Locate the cell with the specified text and output its (X, Y) center coordinate. 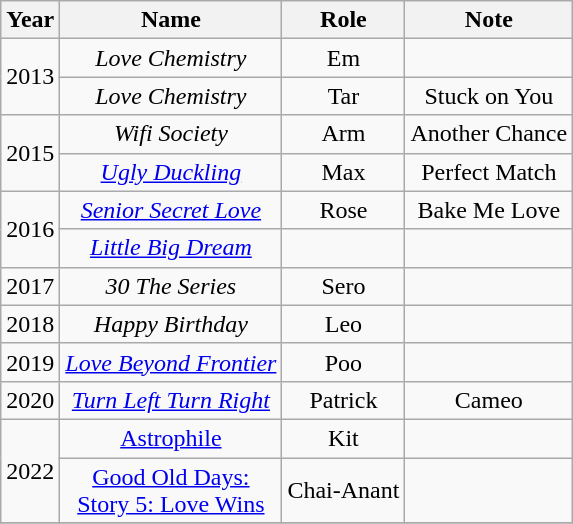
Rose (344, 210)
Arm (344, 134)
2019 (30, 362)
Turn Left Turn Right (171, 400)
Perfect Match (489, 172)
Happy Birthday (171, 324)
Leo (344, 324)
Max (344, 172)
Em (344, 58)
Note (489, 20)
2022 (30, 470)
Wifi Society (171, 134)
Kit (344, 438)
Poo (344, 362)
Sero (344, 286)
2020 (30, 400)
2017 (30, 286)
2015 (30, 153)
Role (344, 20)
Chai-Anant (344, 490)
Love Beyond Frontier (171, 362)
2016 (30, 229)
Ugly Duckling (171, 172)
Tar (344, 96)
Name (171, 20)
Cameo (489, 400)
Little Big Dream (171, 248)
Another Chance (489, 134)
Year (30, 20)
Senior Secret Love (171, 210)
30 The Series (171, 286)
2018 (30, 324)
Good Old Days:Story 5: Love Wins (171, 490)
Patrick (344, 400)
Bake Me Love (489, 210)
Astrophile (171, 438)
2013 (30, 77)
Stuck on You (489, 96)
